Pinpoint the cell where the given text exists, returning its (X, Y) midpoint coordinate. 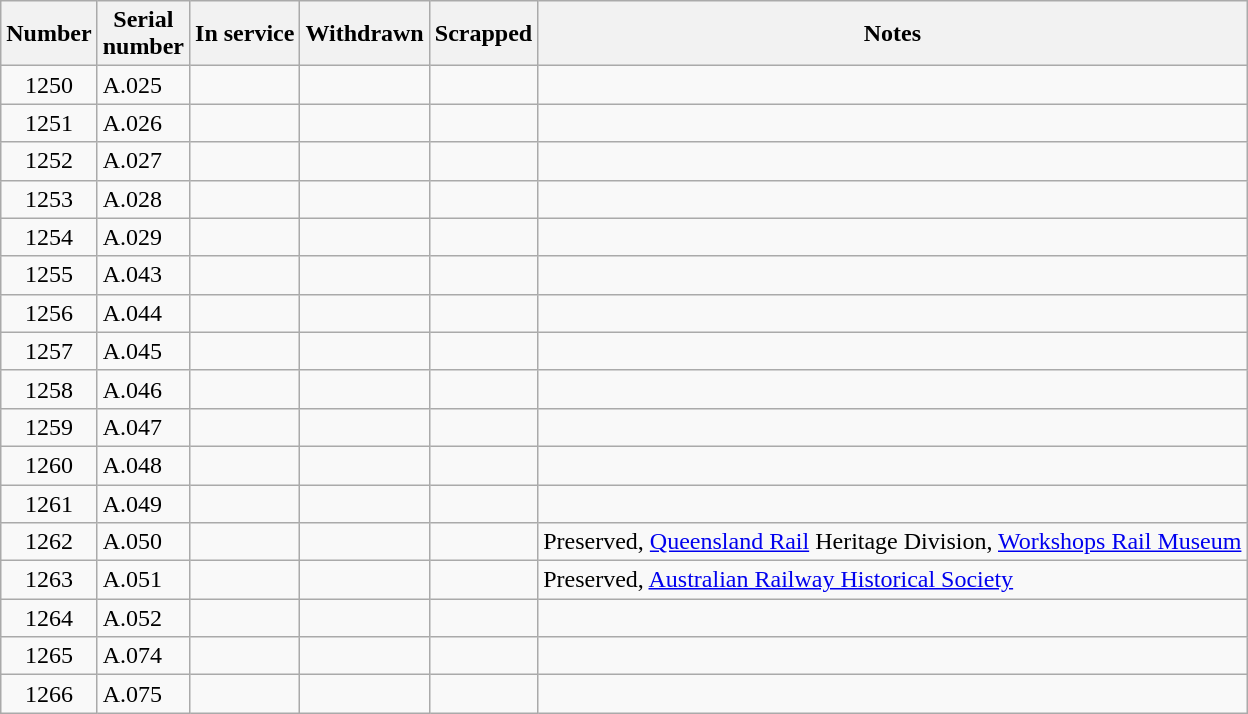
A.052 (143, 618)
1254 (49, 237)
Preserved, Queensland Rail Heritage Division, Workshops Rail Museum (892, 542)
1262 (49, 542)
1258 (49, 389)
1263 (49, 580)
1250 (49, 85)
A.043 (143, 275)
A.027 (143, 161)
1256 (49, 313)
A.050 (143, 542)
A.029 (143, 237)
A.046 (143, 389)
In service (245, 34)
1266 (49, 694)
1251 (49, 123)
1253 (49, 199)
1264 (49, 618)
A.045 (143, 351)
Scrapped (483, 34)
Preserved, Australian Railway Historical Society (892, 580)
A.044 (143, 313)
1252 (49, 161)
1255 (49, 275)
A.051 (143, 580)
1265 (49, 656)
A.074 (143, 656)
Serialnumber (143, 34)
1261 (49, 503)
A.047 (143, 427)
1260 (49, 465)
1257 (49, 351)
A.026 (143, 123)
Notes (892, 34)
A.025 (143, 85)
A.028 (143, 199)
Withdrawn (364, 34)
A.049 (143, 503)
Number (49, 34)
A.075 (143, 694)
1259 (49, 427)
A.048 (143, 465)
